From the cell containing the given text, extract its center point as (X, Y) coordinate. 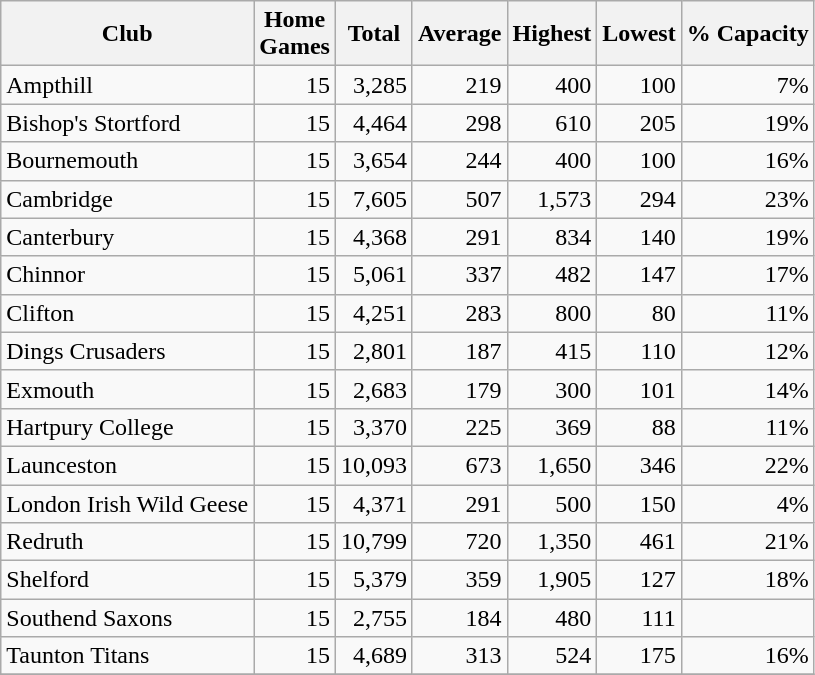
Taunton Titans (128, 656)
80 (639, 313)
140 (639, 237)
14% (748, 389)
507 (460, 199)
12% (748, 351)
5,379 (374, 580)
175 (639, 656)
673 (460, 465)
1,650 (552, 465)
369 (552, 427)
4,464 (374, 123)
Total (374, 34)
283 (460, 313)
Average (460, 34)
17% (748, 275)
5,061 (374, 275)
300 (552, 389)
Lowest (639, 34)
4,251 (374, 313)
111 (639, 618)
Launceston (128, 465)
415 (552, 351)
110 (639, 351)
720 (460, 542)
524 (552, 656)
1,573 (552, 199)
500 (552, 503)
Canterbury (128, 237)
359 (460, 580)
4,371 (374, 503)
4% (748, 503)
10,799 (374, 542)
3,285 (374, 85)
337 (460, 275)
127 (639, 580)
Bishop's Stortford (128, 123)
23% (748, 199)
294 (639, 199)
Club (128, 34)
Chinnor (128, 275)
179 (460, 389)
Redruth (128, 542)
482 (552, 275)
Clifton (128, 313)
4,368 (374, 237)
Dings Crusaders (128, 351)
101 (639, 389)
2,755 (374, 618)
88 (639, 427)
Highest (552, 34)
2,801 (374, 351)
480 (552, 618)
% Capacity (748, 34)
225 (460, 427)
London Irish Wild Geese (128, 503)
Exmouth (128, 389)
187 (460, 351)
1,350 (552, 542)
7% (748, 85)
Hartpury College (128, 427)
21% (748, 542)
461 (639, 542)
1,905 (552, 580)
Bournemouth (128, 161)
298 (460, 123)
Shelford (128, 580)
244 (460, 161)
219 (460, 85)
Southend Saxons (128, 618)
HomeGames (295, 34)
346 (639, 465)
150 (639, 503)
10,093 (374, 465)
800 (552, 313)
205 (639, 123)
7,605 (374, 199)
3,370 (374, 427)
4,689 (374, 656)
147 (639, 275)
3,654 (374, 161)
2,683 (374, 389)
834 (552, 237)
313 (460, 656)
610 (552, 123)
184 (460, 618)
22% (748, 465)
18% (748, 580)
Cambridge (128, 199)
Ampthill (128, 85)
